Search for the cell housing the specified text and yield its [X, Y] center coordinate. 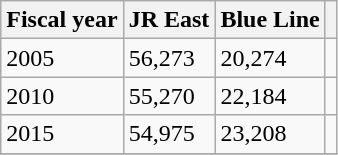
Blue Line [270, 20]
JR East [169, 20]
20,274 [270, 58]
54,975 [169, 134]
56,273 [169, 58]
2010 [62, 96]
2015 [62, 134]
55,270 [169, 96]
2005 [62, 58]
22,184 [270, 96]
Fiscal year [62, 20]
23,208 [270, 134]
